Pinpoint the cell where the given text exists, returning its (x, y) midpoint coordinate. 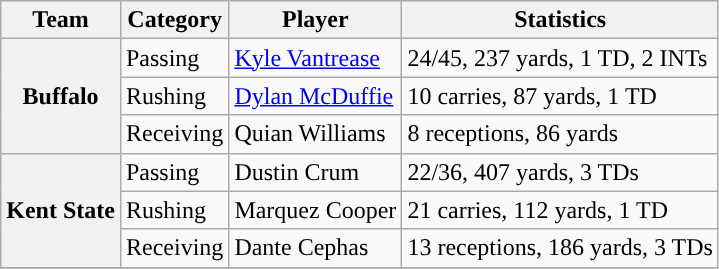
Marquez Cooper (316, 210)
Buffalo (61, 96)
10 carries, 87 yards, 1 TD (560, 96)
Quian Williams (316, 134)
Dylan McDuffie (316, 96)
Player (316, 20)
Statistics (560, 20)
Team (61, 20)
13 receptions, 186 yards, 3 TDs (560, 248)
Category (174, 20)
Dustin Crum (316, 172)
Kyle Vantrease (316, 58)
22/36, 407 yards, 3 TDs (560, 172)
Kent State (61, 210)
21 carries, 112 yards, 1 TD (560, 210)
8 receptions, 86 yards (560, 134)
24/45, 237 yards, 1 TD, 2 INTs (560, 58)
Dante Cephas (316, 248)
